Locate the cell with the specified text and output its (x, y) center coordinate. 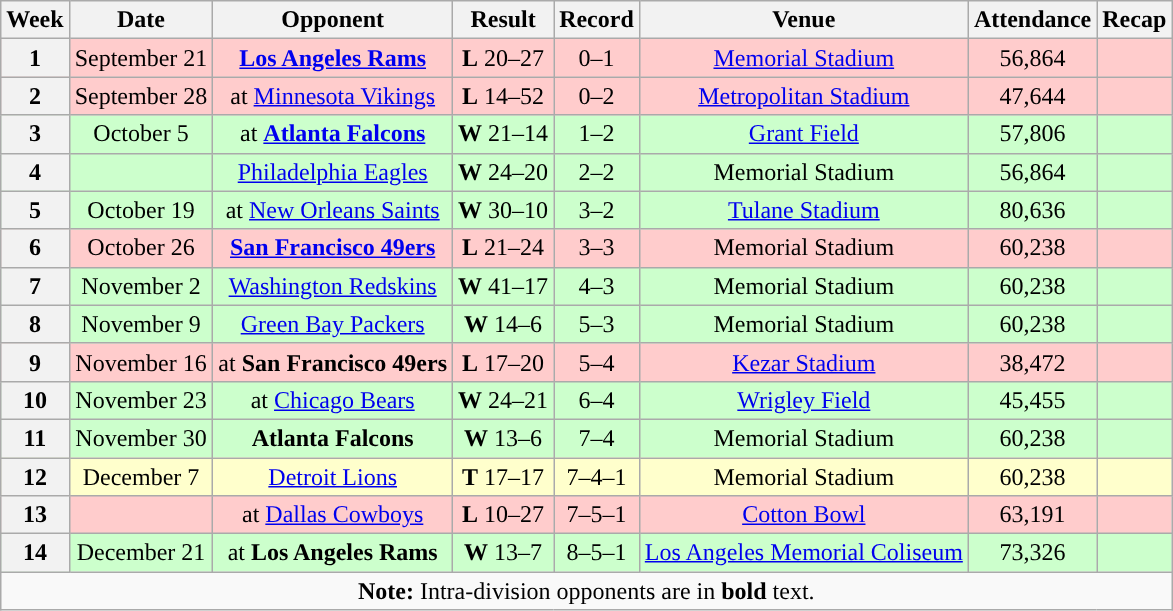
Green Bay Packers (333, 324)
W 24–21 (504, 400)
Kezar Stadium (804, 362)
Grant Field (804, 134)
December 21 (141, 553)
W 41–17 (504, 286)
Atlanta Falcons (333, 438)
7 (35, 286)
Metropolitan Stadium (804, 96)
3–2 (597, 210)
November 16 (141, 362)
8 (35, 324)
1–2 (597, 134)
W 13–7 (504, 553)
November 2 (141, 286)
at San Francisco 49ers (333, 362)
W 14–6 (504, 324)
1 (35, 58)
7–4–1 (597, 477)
L 21–24 (504, 248)
October 26 (141, 248)
W 21–14 (504, 134)
at Chicago Bears (333, 400)
14 (35, 553)
Record (597, 20)
November 30 (141, 438)
7–5–1 (597, 515)
6 (35, 248)
0–2 (597, 96)
L 17–20 (504, 362)
11 (35, 438)
Wrigley Field (804, 400)
at Dallas Cowboys (333, 515)
63,191 (1032, 515)
3 (35, 134)
2–2 (597, 172)
L 20–27 (504, 58)
at New Orleans Saints (333, 210)
San Francisco 49ers (333, 248)
Opponent (333, 20)
38,472 (1032, 362)
2 (35, 96)
W 13–6 (504, 438)
Tulane Stadium (804, 210)
0–1 (597, 58)
57,806 (1032, 134)
3–3 (597, 248)
October 19 (141, 210)
Attendance (1032, 20)
Week (35, 20)
9 (35, 362)
L 10–27 (504, 515)
November 23 (141, 400)
6–4 (597, 400)
8–5–1 (597, 553)
Result (504, 20)
Recap (1134, 20)
Philadelphia Eagles (333, 172)
at Atlanta Falcons (333, 134)
November 9 (141, 324)
at Minnesota Vikings (333, 96)
Note: Intra-division opponents are in bold text. (586, 591)
Detroit Lions (333, 477)
12 (35, 477)
5 (35, 210)
Cotton Bowl (804, 515)
80,636 (1032, 210)
L 14–52 (504, 96)
October 5 (141, 134)
September 28 (141, 96)
Los Angeles Memorial Coliseum (804, 553)
Venue (804, 20)
5–3 (597, 324)
4–3 (597, 286)
7–4 (597, 438)
September 21 (141, 58)
Los Angeles Rams (333, 58)
Washington Redskins (333, 286)
47,644 (1032, 96)
at Los Angeles Rams (333, 553)
10 (35, 400)
45,455 (1032, 400)
5–4 (597, 362)
W 24–20 (504, 172)
T 17–17 (504, 477)
4 (35, 172)
W 30–10 (504, 210)
13 (35, 515)
Date (141, 20)
December 7 (141, 477)
73,326 (1032, 553)
